Extract the (X, Y) coordinate from the center of the cell holding the provided text.  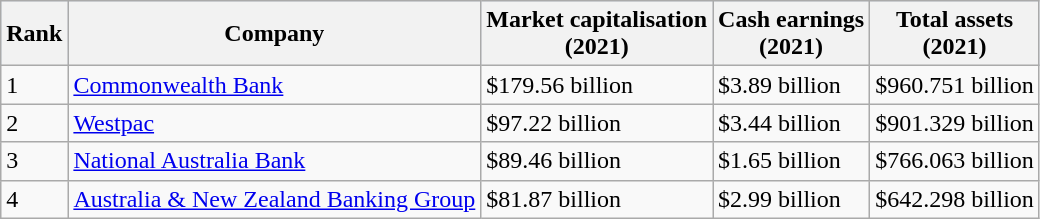
National Australia Bank (274, 161)
Market capitalisation (2021) (597, 34)
Rank (34, 34)
2 (34, 123)
Cash earnings (2021) (792, 34)
$3.89 billion (792, 85)
Westpac (274, 123)
4 (34, 199)
$642.298 billion (955, 199)
$81.87 billion (597, 199)
$960.751 billion (955, 85)
$89.46 billion (597, 161)
$97.22 billion (597, 123)
Australia & New Zealand Banking Group (274, 199)
$766.063 billion (955, 161)
Company (274, 34)
Total assets(2021) (955, 34)
$3.44 billion (792, 123)
$1.65 billion (792, 161)
$901.329 billion (955, 123)
$179.56 billion (597, 85)
3 (34, 161)
Commonwealth Bank (274, 85)
1 (34, 85)
$2.99 billion (792, 199)
